Return the [x, y] coordinate for the center point of the cell that contains the specified text.  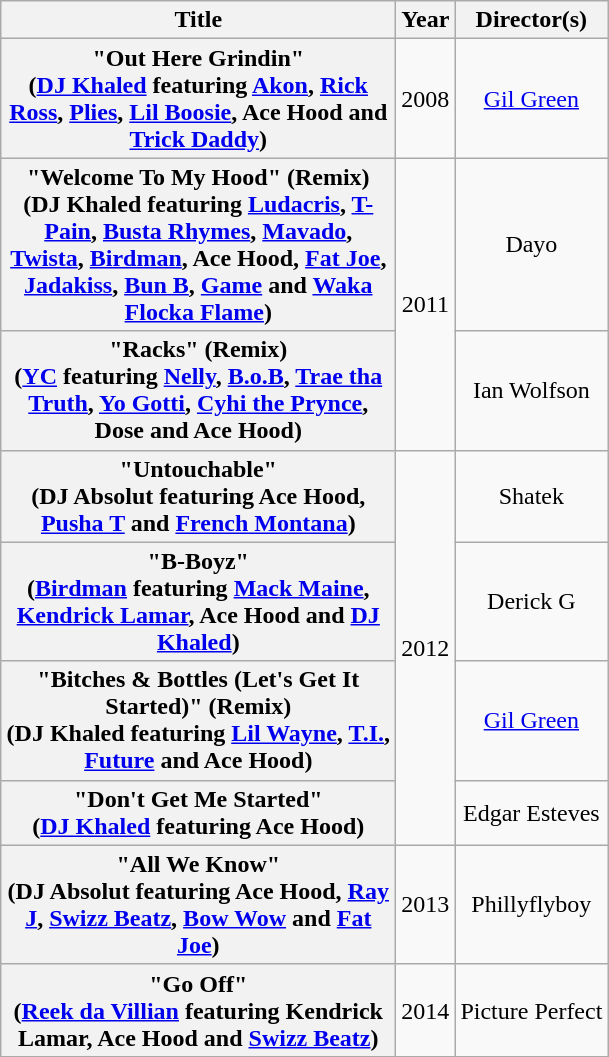
"Go Off"(Reek da Villian featuring Kendrick Lamar, Ace Hood and Swizz Beatz) [198, 1010]
2014 [426, 1010]
"Racks" (Remix)(YC featuring Nelly, B.o.B, Trae tha Truth, Yo Gotti, Cyhi the Prynce, Dose and Ace Hood) [198, 390]
2013 [426, 904]
Year [426, 20]
"B-Boyz"(Birdman featuring Mack Maine, Kendrick Lamar, Ace Hood and DJ Khaled) [198, 602]
"Out Here Grindin"(DJ Khaled featuring Akon, Rick Ross, Plies, Lil Boosie, Ace Hood and Trick Daddy) [198, 98]
2012 [426, 648]
Dayo [532, 244]
Shatek [532, 496]
"All We Know" (DJ Absolut featuring Ace Hood, Ray J, Swizz Beatz, Bow Wow and Fat Joe) [198, 904]
2008 [426, 98]
"Untouchable"(DJ Absolut featuring Ace Hood, Pusha T and French Montana) [198, 496]
"Bitches & Bottles (Let's Get It Started)" (Remix)(DJ Khaled featuring Lil Wayne, T.I., Future and Ace Hood) [198, 720]
Title [198, 20]
Phillyflyboy [532, 904]
Edgar Esteves [532, 812]
Picture Perfect [532, 1010]
2011 [426, 304]
"Don't Get Me Started"(DJ Khaled featuring Ace Hood) [198, 812]
Derick G [532, 602]
Director(s) [532, 20]
Ian Wolfson [532, 390]
